From the cell containing the given text, extract its center point as (x, y) coordinate. 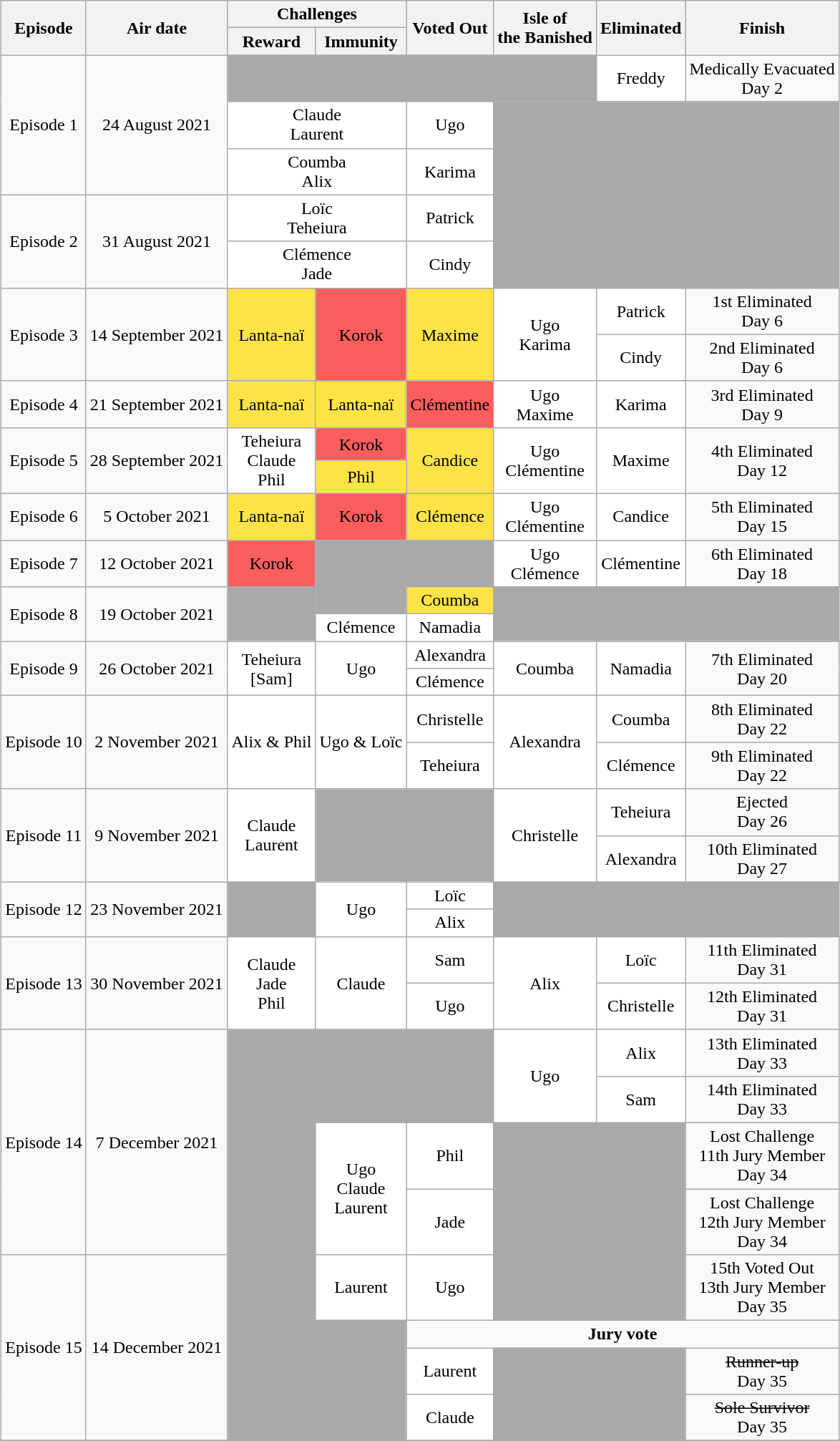
Episode 3 (44, 334)
ClémenceJade (317, 265)
9 November 2021 (157, 835)
Episode 14 (44, 1142)
Challenges (317, 14)
4th EliminatedDay 12 (762, 460)
2 November 2021 (157, 742)
10th EliminatedDay 27 (762, 859)
26 October 2021 (157, 669)
Episode (44, 28)
28 September 2021 (157, 460)
8th EliminatedDay 22 (762, 719)
ClaudeJadePhil (272, 983)
5 October 2021 (157, 517)
7 December 2021 (157, 1142)
7th EliminatedDay 20 (762, 669)
UgoMaxime (545, 404)
Episode 5 (44, 460)
13th EliminatedDay 33 (762, 1052)
Reward (272, 42)
Episode 15 (44, 1348)
24 August 2021 (157, 125)
21 September 2021 (157, 404)
Episode 13 (44, 983)
Finish (762, 28)
14 September 2021 (157, 334)
Alix & Phil (272, 742)
14th EliminatedDay 33 (762, 1100)
Episode 7 (44, 563)
3rd EliminatedDay 9 (762, 404)
Freddy (640, 79)
12 October 2021 (157, 563)
Isle ofthe Banished (545, 28)
Lost Challenge12th Jury MemberDay 34 (762, 1221)
Jade (450, 1221)
Ugo & Loïc (361, 742)
Eliminated (640, 28)
Runner-upDay 35 (762, 1372)
Episode 4 (44, 404)
19 October 2021 (157, 614)
31 August 2021 (157, 241)
EjectedDay 26 (762, 812)
Medically EvacuatedDay 2 (762, 79)
23 November 2021 (157, 909)
Episode 1 (44, 125)
Episode 11 (44, 835)
CoumbaAlix (317, 172)
TeheiuraClaudePhil (272, 460)
UgoClaudeLaurent (361, 1188)
Episode 12 (44, 909)
14 December 2021 (157, 1348)
UgoKarima (545, 334)
11th EliminatedDay 31 (762, 959)
Sole SurvivorDay 35 (762, 1417)
1st EliminatedDay 6 (762, 311)
Episode 10 (44, 742)
Episode 6 (44, 517)
Teheiura[Sam] (272, 669)
Episode 9 (44, 669)
12th EliminatedDay 31 (762, 1006)
UgoClémence (545, 563)
Voted Out (450, 28)
Episode 2 (44, 241)
9th EliminatedDay 22 (762, 766)
2nd EliminatedDay 6 (762, 358)
Jury vote (622, 1334)
Episode 8 (44, 614)
6th EliminatedDay 18 (762, 563)
15th Voted Out13th Jury MemberDay 35 (762, 1288)
30 November 2021 (157, 983)
Immunity (361, 42)
5th EliminatedDay 15 (762, 517)
LoïcTeheiura (317, 218)
Air date (157, 28)
Lost Challenge11th Jury MemberDay 34 (762, 1155)
